Identify which cell holds the provided text, then report its (X, Y) central coordinate. 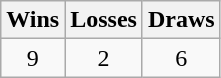
Draws (181, 20)
Losses (104, 20)
Wins (33, 20)
6 (181, 58)
9 (33, 58)
2 (104, 58)
